Search for the cell housing the specified text and yield its (x, y) center coordinate. 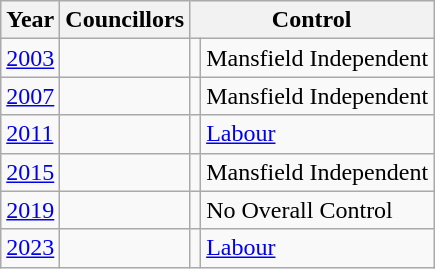
2015 (30, 172)
Councillors (125, 20)
2019 (30, 210)
2003 (30, 58)
Year (30, 20)
2023 (30, 248)
2007 (30, 96)
2011 (30, 134)
No Overall Control (318, 210)
Control (312, 20)
